Find where the given text appears and provide that cell's center as [x, y] coordinate. 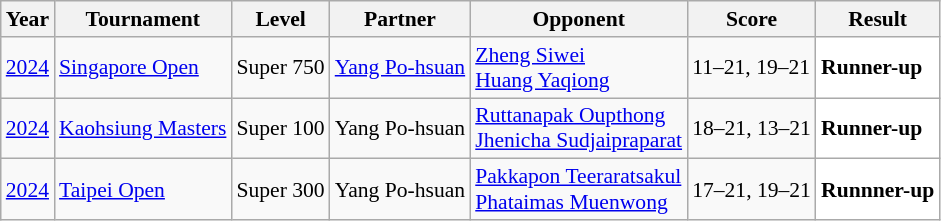
17–21, 19–21 [752, 190]
Score [752, 19]
Super 300 [280, 190]
Zheng Siwei Huang Yaqiong [578, 68]
18–21, 13–21 [752, 128]
Level [280, 19]
Pakkapon Teeraratsakul Phataimas Muenwong [578, 190]
Super 750 [280, 68]
Year [28, 19]
Result [878, 19]
Ruttanapak Oupthong Jhenicha Sudjaipraparat [578, 128]
Super 100 [280, 128]
Partner [400, 19]
Kaohsiung Masters [142, 128]
Tournament [142, 19]
Taipei Open [142, 190]
11–21, 19–21 [752, 68]
Runnner-up [878, 190]
Singapore Open [142, 68]
Opponent [578, 19]
